Identify which cell holds the provided text, then report its [X, Y] central coordinate. 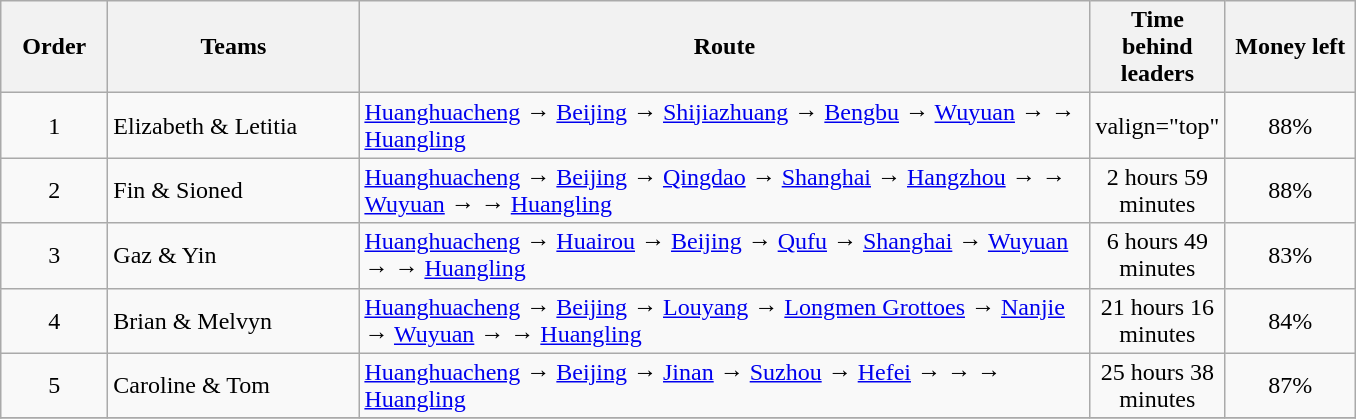
Teams [234, 47]
Elizabeth & Letitia [234, 126]
6 hours 49 minutes [1158, 256]
87% [1290, 386]
4 [54, 320]
21 hours 16 minutes [1158, 320]
valign="top" [1158, 126]
3 [54, 256]
1 [54, 126]
Money left [1290, 47]
5 [54, 386]
Huanghuacheng → Huairou → Beijing → Qufu → Shanghai → Wuyuan → → Huangling [724, 256]
Route [724, 47]
83% [1290, 256]
Brian & Melvyn [234, 320]
84% [1290, 320]
Caroline & Tom [234, 386]
Huanghuacheng → Beijing → Qingdao → Shanghai → Hangzhou → → Wuyuan → → Huangling [724, 190]
2 [54, 190]
Huanghuacheng → Beijing → Louyang → Longmen Grottoes → Nanjie → Wuyuan → → Huangling [724, 320]
2 hours 59 minutes [1158, 190]
Huanghuacheng → Beijing → Shijiazhuang → Bengbu → Wuyuan → → Huangling [724, 126]
Order [54, 47]
Gaz & Yin [234, 256]
Fin & Sioned [234, 190]
Time behind leaders [1158, 47]
25 hours 38 minutes [1158, 386]
Huanghuacheng → Beijing → Jinan → Suzhou → Hefei → → → Huangling [724, 386]
